Pinpoint the cell where the given text exists, returning its [X, Y] midpoint coordinate. 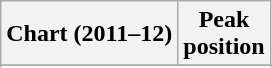
Chart (2011–12) [90, 34]
Peakposition [224, 34]
